From the cell containing the given text, extract its center point as (X, Y) coordinate. 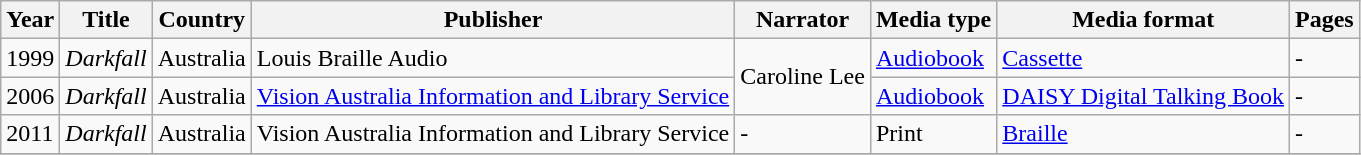
Media format (1144, 20)
Pages (1325, 20)
Publisher (492, 20)
Title (106, 20)
Country (202, 20)
DAISY Digital Talking Book (1144, 96)
Print (933, 134)
2011 (30, 134)
Year (30, 20)
Media type (933, 20)
2006 (30, 96)
Caroline Lee (803, 77)
Narrator (803, 20)
Cassette (1144, 58)
1999 (30, 58)
Louis Braille Audio (492, 58)
Braille (1144, 134)
